Find where the given text appears and provide that cell's center as (x, y) coordinate. 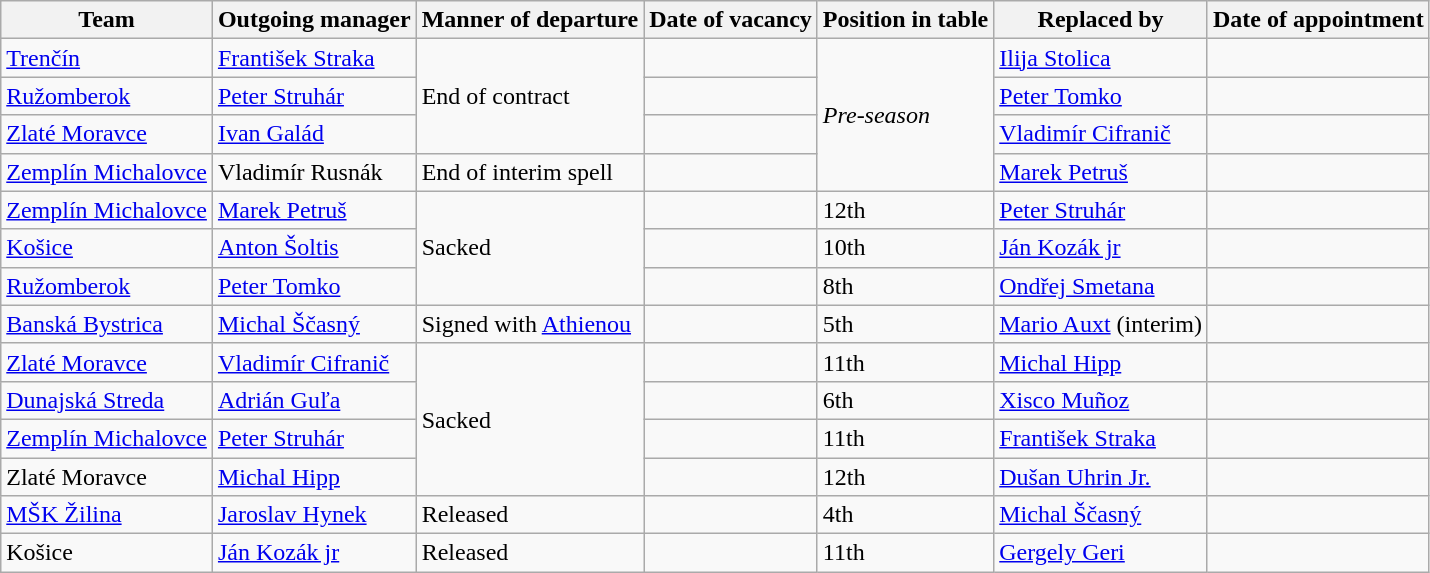
Trenčín (107, 58)
Position in table (905, 20)
Ivan Galád (314, 134)
Anton Šoltis (314, 248)
Manner of departure (530, 20)
Date of appointment (1318, 20)
Gergely Geri (1101, 553)
Signed with Athienou (530, 324)
End of contract (530, 96)
Adrián Guľa (314, 400)
Dušan Uhrin Jr. (1101, 477)
Jaroslav Hynek (314, 515)
Date of vacancy (731, 20)
Xisco Muñoz (1101, 400)
Outgoing manager (314, 20)
10th (905, 248)
8th (905, 286)
5th (905, 324)
Dunajská Streda (107, 400)
Team (107, 20)
6th (905, 400)
Ondřej Smetana (1101, 286)
Ilija Stolica (1101, 58)
Vladimír Rusnák (314, 172)
Banská Bystrica (107, 324)
Replaced by (1101, 20)
End of interim spell (530, 172)
Pre-season (905, 115)
Mario Auxt (interim) (1101, 324)
MŠK Žilina (107, 515)
4th (905, 515)
